Find where the given text appears and provide that cell's center as [x, y] coordinate. 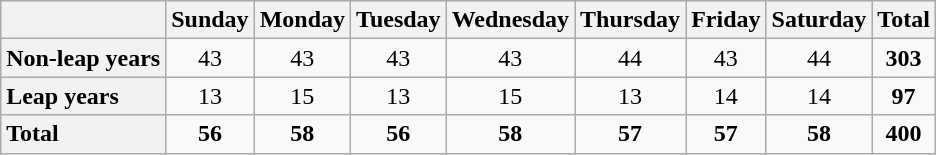
97 [904, 96]
Saturday [819, 20]
Sunday [210, 20]
Thursday [630, 20]
303 [904, 58]
Tuesday [399, 20]
Leap years [84, 96]
Friday [726, 20]
Non-leap years [84, 58]
Wednesday [510, 20]
Monday [302, 20]
400 [904, 134]
